Extract the [x, y] coordinate from the center of the cell holding the provided text.  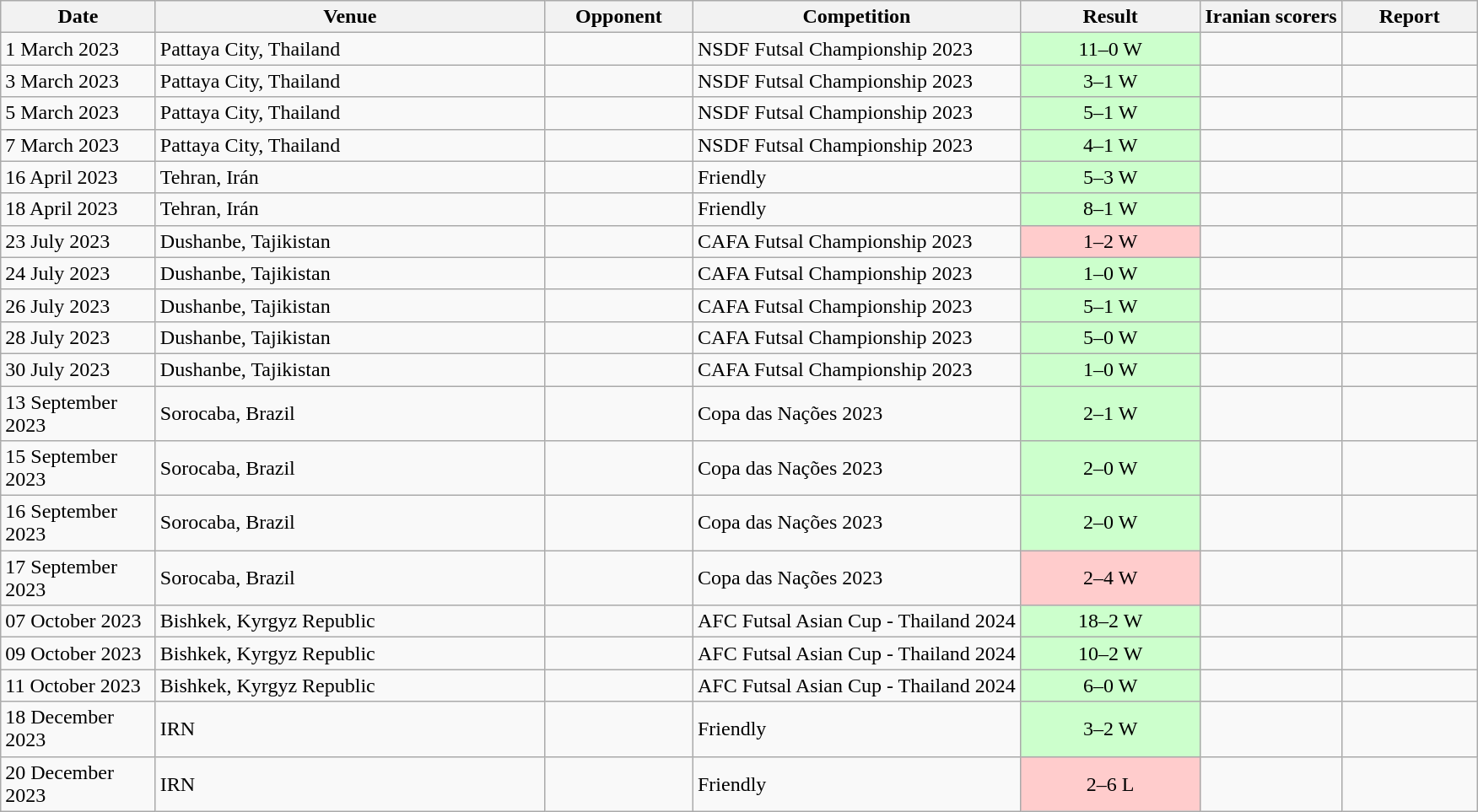
20 December 2023 [78, 784]
2–6 L [1110, 784]
16 April 2023 [78, 177]
Iranian scorers [1270, 17]
18 April 2023 [78, 209]
5 March 2023 [78, 113]
10–2 W [1110, 653]
7 March 2023 [78, 145]
17 September 2023 [78, 578]
2–4 W [1110, 578]
11 October 2023 [78, 686]
5–3 W [1110, 177]
18 December 2023 [78, 729]
15 September 2023 [78, 469]
3–1 W [1110, 81]
30 July 2023 [78, 369]
18–2 W [1110, 621]
6–0 W [1110, 686]
5–0 W [1110, 337]
Date [78, 17]
23 July 2023 [78, 241]
Venue [349, 17]
24 July 2023 [78, 273]
Competition [856, 17]
07 October 2023 [78, 621]
13 September 2023 [78, 413]
11–0 W [1110, 49]
3–2 W [1110, 729]
2–1 W [1110, 413]
8–1 W [1110, 209]
4–1 W [1110, 145]
26 July 2023 [78, 305]
28 July 2023 [78, 337]
Result [1110, 17]
16 September 2023 [78, 523]
3 March 2023 [78, 81]
1–2 W [1110, 241]
Report [1409, 17]
Opponent [618, 17]
1 March 2023 [78, 49]
09 October 2023 [78, 653]
